Search for the cell housing the specified text and yield its (X, Y) center coordinate. 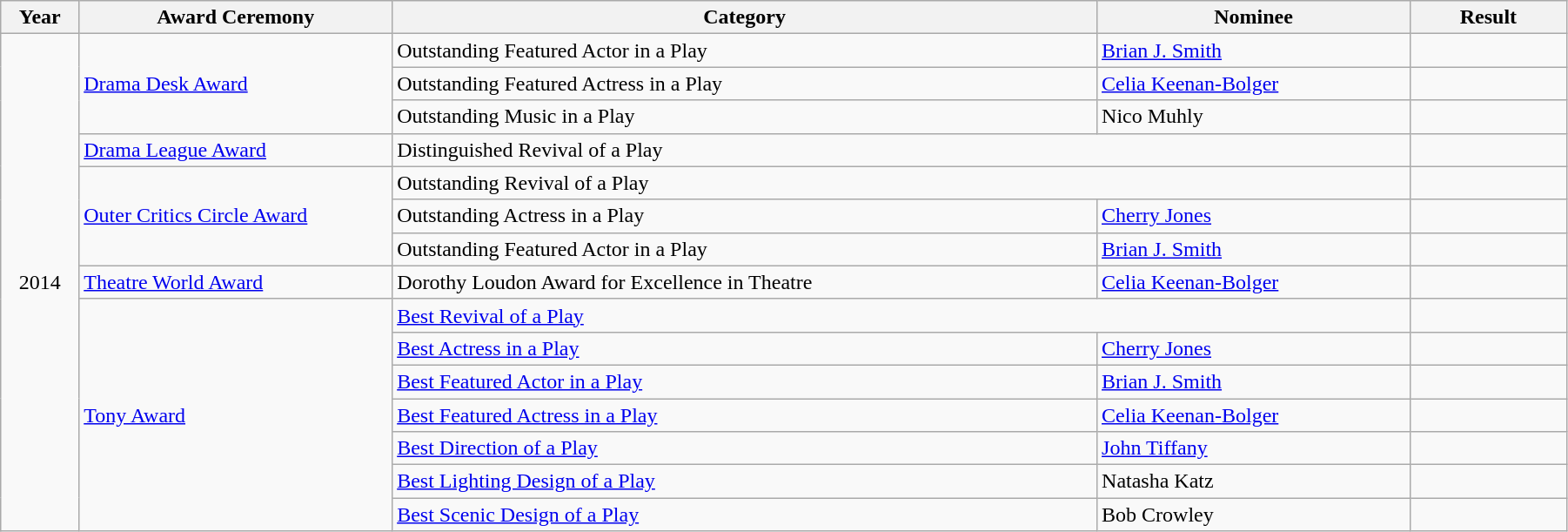
Award Ceremony (236, 17)
Best Lighting Design of a Play (745, 481)
Drama Desk Award (236, 84)
Distinguished Revival of a Play (901, 150)
Outstanding Featured Actress in a Play (745, 84)
Outstanding Actress in a Play (745, 216)
Natasha Katz (1254, 481)
Theatre World Award (236, 282)
Result (1488, 17)
Best Revival of a Play (901, 315)
Best Featured Actor in a Play (745, 381)
Tony Award (236, 414)
Outstanding Music in a Play (745, 117)
Best Direction of a Play (745, 448)
John Tiffany (1254, 448)
Drama League Award (236, 150)
Best Featured Actress in a Play (745, 415)
Year (40, 17)
Outstanding Revival of a Play (901, 183)
Bob Crowley (1254, 515)
Nico Muhly (1254, 117)
Category (745, 17)
2014 (40, 282)
Dorothy Loudon Award for Excellence in Theatre (745, 282)
Nominee (1254, 17)
Best Actress in a Play (745, 348)
Best Scenic Design of a Play (745, 515)
Outer Critics Circle Award (236, 216)
